Return (x, y) of the center of cell containing provided text 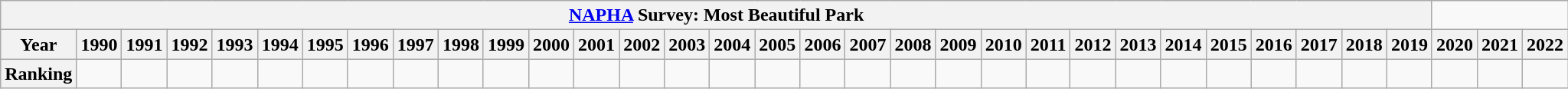
2020 (1455, 44)
2015 (1228, 44)
2008 (913, 44)
1998 (461, 44)
1997 (415, 44)
2009 (959, 44)
1992 (190, 44)
2021 (1499, 44)
2003 (688, 44)
2001 (597, 44)
Ranking (38, 74)
2019 (1409, 44)
2012 (1093, 44)
2000 (551, 44)
1993 (234, 44)
2013 (1138, 44)
1995 (325, 44)
2022 (1545, 44)
1990 (100, 44)
Year (38, 44)
1991 (144, 44)
2017 (1318, 44)
2010 (1003, 44)
2004 (732, 44)
1994 (280, 44)
1999 (505, 44)
2006 (822, 44)
2002 (642, 44)
1996 (371, 44)
2018 (1364, 44)
2007 (868, 44)
2005 (778, 44)
2014 (1184, 44)
NAPHA Survey: Most Beautiful Park (717, 15)
2016 (1274, 44)
2011 (1048, 44)
